Pinpoint the cell where the given text exists, returning its [x, y] midpoint coordinate. 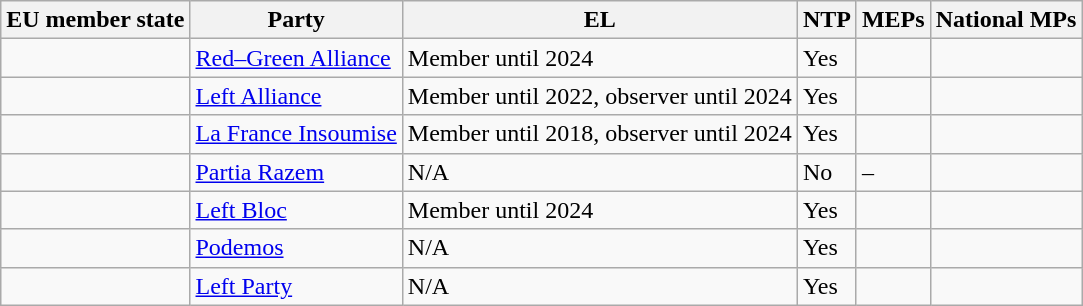
National MPs [1006, 20]
No [826, 172]
– [893, 172]
Red–Green Alliance [296, 58]
Party [296, 20]
Podemos [296, 248]
Left Party [296, 286]
Left Alliance [296, 96]
EL [600, 20]
EU member state [96, 20]
Member until 2022, observer until 2024 [600, 96]
MEPs [893, 20]
Member until 2018, observer until 2024 [600, 134]
La France Insoumise [296, 134]
NTP [826, 20]
Partia Razem [296, 172]
Left Bloc [296, 210]
